From the cell containing the given text, extract its center point as [x, y] coordinate. 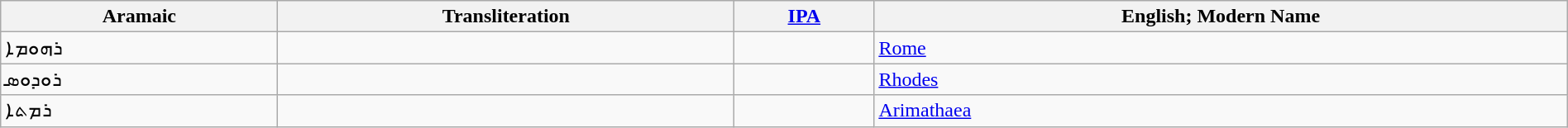
Rome [1221, 48]
Aramaic [139, 17]
English; Modern Name [1221, 17]
IPA [804, 17]
ܪܗܘܡܐ [139, 48]
Transliteration [506, 17]
ܪܘܕܘܣ [139, 79]
Rhodes [1221, 79]
ܪܡܬܐ [139, 111]
Arimathaea [1221, 111]
